Search for the cell housing the specified text and yield its [X, Y] center coordinate. 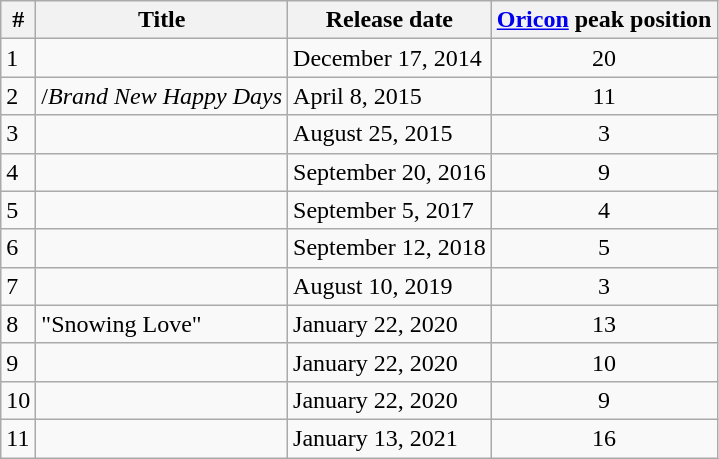
# [18, 20]
September 20, 2016 [390, 172]
"Snowing Love" [162, 324]
8 [18, 324]
16 [604, 438]
April 8, 2015 [390, 96]
January 13, 2021 [390, 438]
2 [18, 96]
1 [18, 58]
Release date [390, 20]
December 17, 2014 [390, 58]
September 5, 2017 [390, 210]
6 [18, 248]
/Brand New Happy Days [162, 96]
August 10, 2019 [390, 286]
7 [18, 286]
August 25, 2015 [390, 134]
20 [604, 58]
Oricon peak position [604, 20]
Title [162, 20]
September 12, 2018 [390, 248]
13 [604, 324]
